Pinpoint the cell where the given text exists, returning its (X, Y) midpoint coordinate. 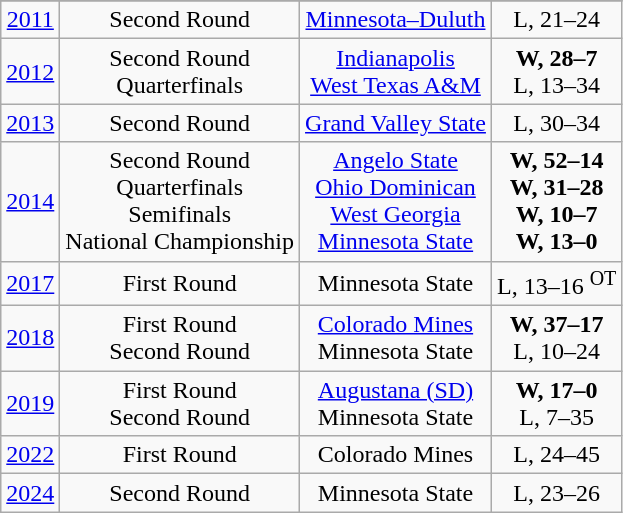
Colorado MinesMinnesota State (396, 338)
2018 (30, 338)
W, 28–7L, 13–34 (556, 72)
Minnesota–Duluth (396, 20)
2013 (30, 123)
W, 52–14W, 31–28W, 10–7W, 13–0 (556, 202)
Angelo StateOhio DominicanWest GeorgiaMinnesota State (396, 202)
L, 30–34 (556, 123)
2014 (30, 202)
Grand Valley State (396, 123)
2011 (30, 20)
Augustana (SD)Minnesota State (396, 404)
W, 37–17L, 10–24 (556, 338)
W, 17–0L, 7–35 (556, 404)
L, 13–16 OT (556, 284)
Colorado Mines (396, 455)
IndianapolisWest Texas A&M (396, 72)
2017 (30, 284)
L, 21–24 (556, 20)
2024 (30, 493)
Second RoundQuarterfinalsSemifinalsNational Championship (180, 202)
2022 (30, 455)
L, 24–45 (556, 455)
2012 (30, 72)
2019 (30, 404)
Second RoundQuarterfinals (180, 72)
L, 23–26 (556, 493)
